Capture the cell that displays the provided text and extract its [X, Y] central coordinate. 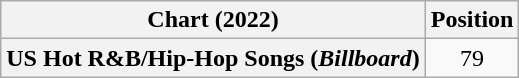
US Hot R&B/Hip-Hop Songs (Billboard) [213, 58]
Chart (2022) [213, 20]
Position [472, 20]
79 [472, 58]
